Capture the cell that displays the provided text and extract its (X, Y) central coordinate. 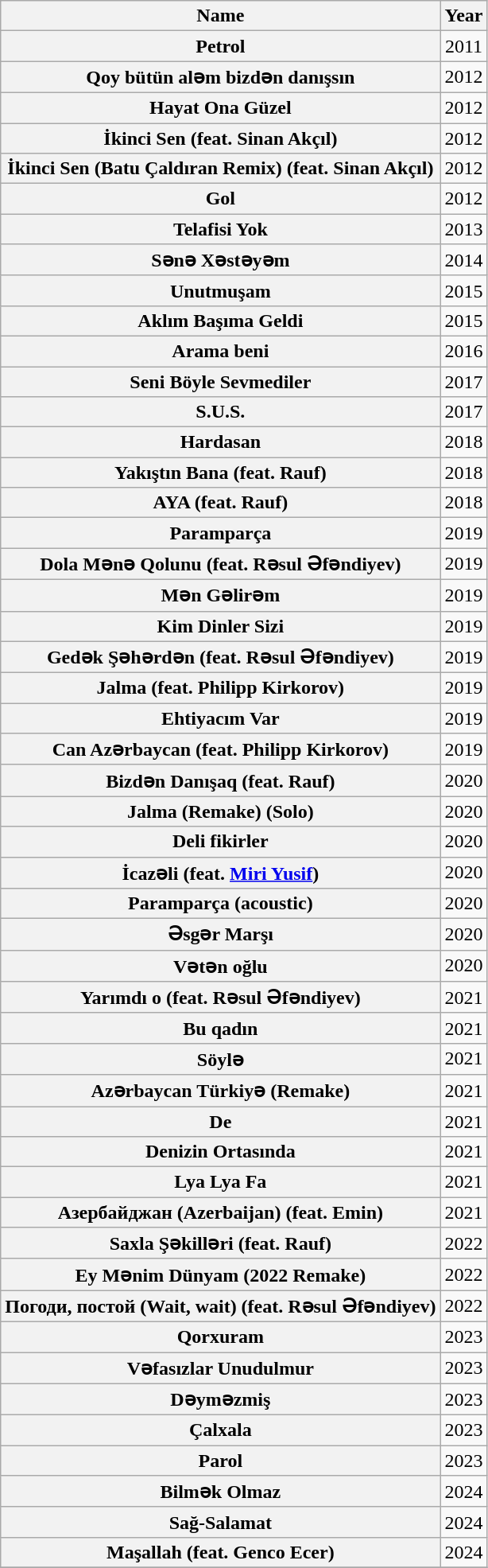
Yakıştın Bana (feat. Rauf) (221, 473)
Can Azərbaycan (feat. Philipp Kirkorov) (221, 749)
Hayat Ona Güzel (221, 107)
Unutmuşam (221, 290)
Arama beni (221, 351)
Year (464, 16)
Vətən oğlu (221, 966)
İkinci Sen (Batu Çaldıran Remix) (feat. Sinan Akçıl) (221, 169)
Ey Mənim Dünyam (2022 Remake) (221, 1274)
Bizdən Danışaq (feat. Rauf) (221, 780)
Paramparça (acoustic) (221, 904)
Dola Mənə Qolunu (feat. Rəsul Əfəndiyev) (221, 564)
Qoy bütün aləm bizdən danışsın (221, 77)
Hardasan (221, 442)
Ehtiyacım Var (221, 718)
Paramparça (221, 533)
Dəyməzmiş (221, 1399)
De (221, 1121)
Name (221, 16)
Sənə Xəstəyəm (221, 260)
Söylə (221, 1059)
İkinci Sen (feat. Sinan Akçıl) (221, 138)
Погоди, постой (Wait, wait) (feat. Rəsul Əfəndiyev) (221, 1306)
Bilmək Olmaz (221, 1492)
Mən Gəlirəm (221, 595)
Parol (221, 1461)
Yarımdı o (feat. Rəsul Əfəndiyev) (221, 998)
Denizin Ortasında (221, 1152)
Petrol (221, 46)
S.U.S. (221, 412)
Азербайджан (Azerbaijan) (feat. Emin) (221, 1212)
Deli fikirler (221, 842)
Azərbaycan Türkiyə (Remake) (221, 1091)
Çalxala (221, 1430)
AYA (feat. Rauf) (221, 503)
Gol (221, 199)
Maşallah (feat. Genco Ecer) (221, 1552)
2016 (464, 351)
Jalma (Remake) (Solo) (221, 811)
Bu qadın (221, 1028)
2014 (464, 260)
2013 (464, 229)
Gedək Şəhərdən (feat. Rəsul Əfəndiyev) (221, 657)
2011 (464, 46)
Aklım Başıma Geldi (221, 321)
Seni Böyle Sevmediler (221, 381)
Sağ-Salamat (221, 1522)
Jalma (feat. Philipp Kirkorov) (221, 688)
Qorxuram (221, 1336)
Lya Lya Fa (221, 1182)
İcazəli (feat. Miri Yusif) (221, 873)
Saxla Şəkilləri (feat. Rauf) (221, 1243)
Vəfasızlar Unudulmur (221, 1368)
Kim Dinler Sizi (221, 626)
Əsgər Marşı (221, 935)
Telafisi Yok (221, 229)
